For the text-containing cell, return its midpoint in [X, Y] coordinate format. 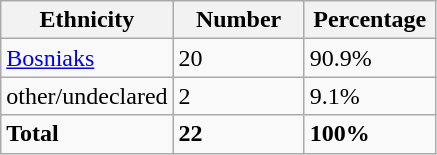
100% [370, 134]
20 [238, 58]
2 [238, 96]
Ethnicity [87, 20]
90.9% [370, 58]
Total [87, 134]
Number [238, 20]
22 [238, 134]
Bosniaks [87, 58]
other/undeclared [87, 96]
Percentage [370, 20]
9.1% [370, 96]
